Output the [x, y] coordinate of the center of the cell containing the given text.  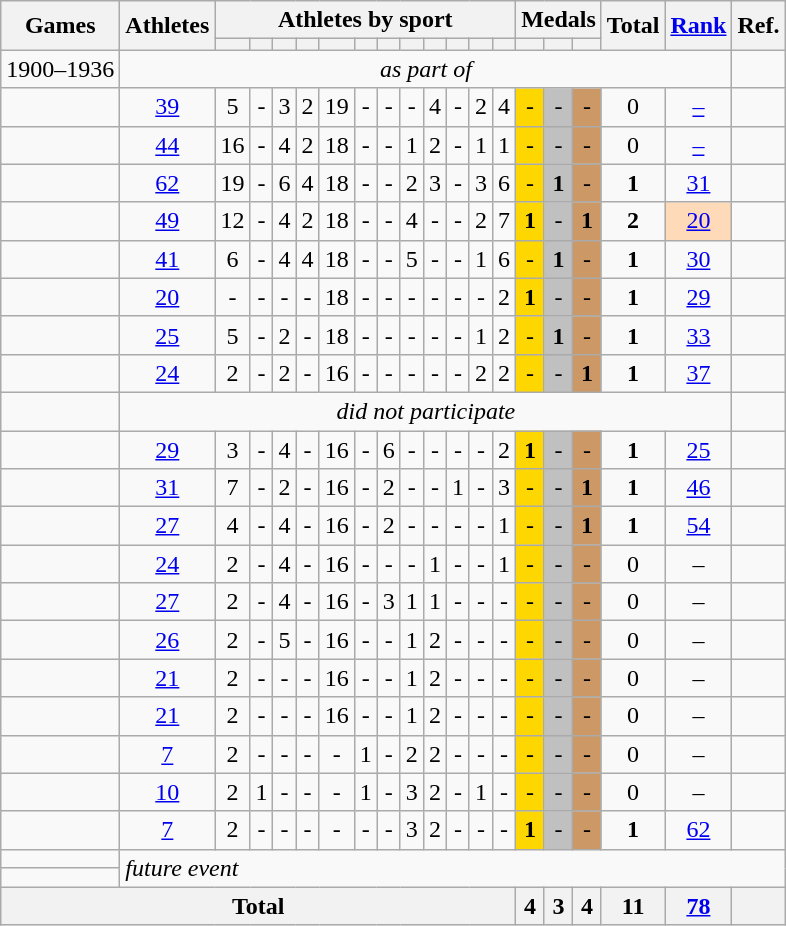
did not participate [426, 411]
26 [168, 640]
46 [698, 488]
Rank [698, 26]
Athletes by sport [366, 20]
39 [168, 107]
1900–1936 [60, 69]
as part of [426, 69]
54 [698, 526]
30 [698, 259]
11 [633, 906]
Athletes [168, 26]
78 [698, 906]
44 [168, 145]
Medals [559, 20]
10 [168, 792]
41 [168, 259]
33 [698, 335]
Ref. [758, 26]
37 [698, 373]
12 [232, 221]
Games [60, 26]
future event [452, 868]
49 [168, 221]
